Identify which cell holds the provided text, then report its (X, Y) central coordinate. 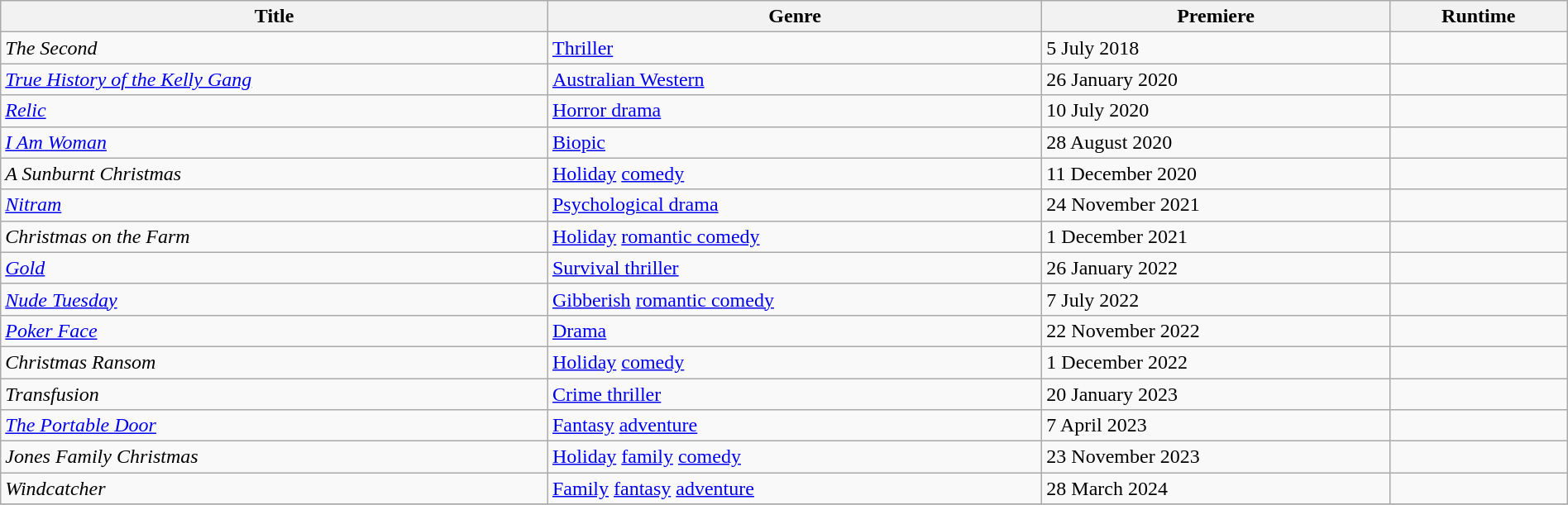
Psychological drama (794, 205)
10 July 2020 (1216, 111)
A Sunburnt Christmas (275, 174)
22 November 2022 (1216, 331)
23 November 2023 (1216, 457)
The Portable Door (275, 426)
28 August 2020 (1216, 142)
Jones Family Christmas (275, 457)
Gold (275, 268)
Horror drama (794, 111)
7 April 2023 (1216, 426)
11 December 2020 (1216, 174)
Christmas Ransom (275, 362)
Runtime (1479, 17)
Survival thriller (794, 268)
20 January 2023 (1216, 394)
Transfusion (275, 394)
5 July 2018 (1216, 48)
24 November 2021 (1216, 205)
Thriller (794, 48)
1 December 2021 (1216, 236)
Relic (275, 111)
Gibberish romantic comedy (794, 299)
1 December 2022 (1216, 362)
Nude Tuesday (275, 299)
Premiere (1216, 17)
28 March 2024 (1216, 488)
Poker Face (275, 331)
Title (275, 17)
Fantasy adventure (794, 426)
The Second (275, 48)
Christmas on the Farm (275, 236)
Holiday romantic comedy (794, 236)
Genre (794, 17)
Biopic (794, 142)
26 January 2020 (1216, 79)
Drama (794, 331)
Australian Western (794, 79)
I Am Woman (275, 142)
True History of the Kelly Gang (275, 79)
7 July 2022 (1216, 299)
Nitram (275, 205)
Holiday family comedy (794, 457)
Crime thriller (794, 394)
Family fantasy adventure (794, 488)
Windcatcher (275, 488)
26 January 2022 (1216, 268)
